Identify which cell holds the provided text, then report its (X, Y) central coordinate. 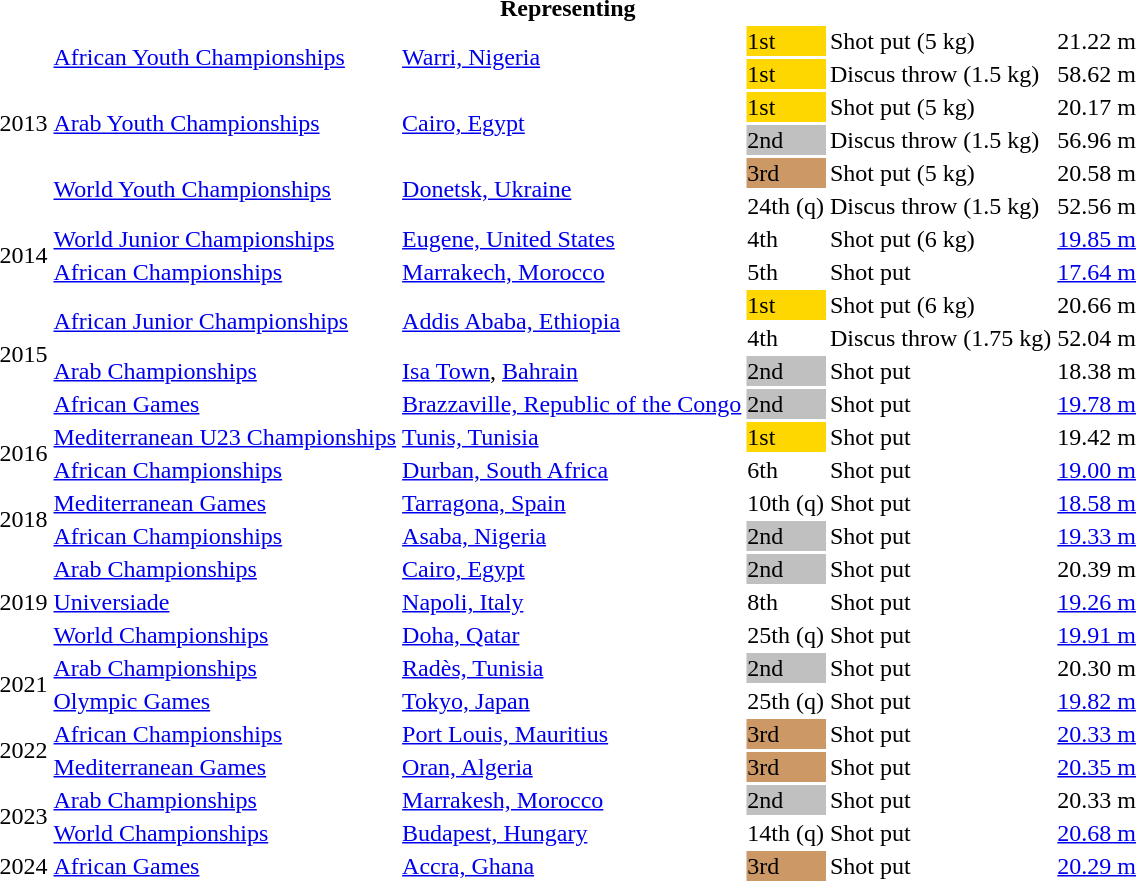
Tunis, Tunisia (572, 437)
Port Louis, Mauritius (572, 734)
6th (786, 470)
Tarragona, Spain (572, 503)
Marrakech, Morocco (572, 272)
Universiade (225, 602)
Budapest, Hungary (572, 833)
African Youth Championships (225, 58)
Mediterranean U23 Championships (225, 437)
Asaba, Nigeria (572, 536)
5th (786, 272)
8th (786, 602)
Napoli, Italy (572, 602)
Tokyo, Japan (572, 701)
World Junior Championships (225, 239)
Doha, Qatar (572, 635)
Discus throw (1.75 kg) (941, 338)
Warri, Nigeria (572, 58)
Radès, Tunisia (572, 668)
Isa Town, Bahrain (572, 371)
Durban, South Africa (572, 470)
African Junior Championships (225, 322)
14th (q) (786, 833)
Eugene, United States (572, 239)
World Youth Championships (225, 190)
Arab Youth Championships (225, 124)
Marrakesh, Morocco (572, 800)
24th (q) (786, 206)
Donetsk, Ukraine (572, 190)
Oran, Algeria (572, 767)
Olympic Games (225, 701)
Brazzaville, Republic of the Congo (572, 404)
Addis Ababa, Ethiopia (572, 322)
Accra, Ghana (572, 866)
10th (q) (786, 503)
